Search for the cell housing the specified text and yield its (X, Y) center coordinate. 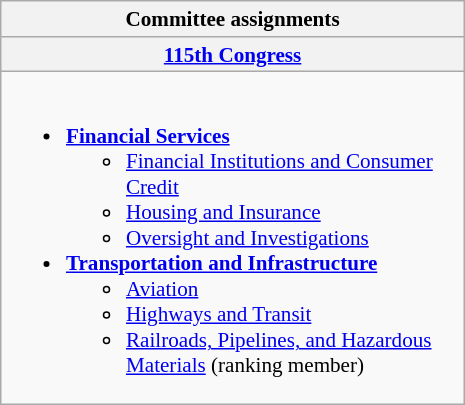
115th Congress (232, 54)
Committee assignments (232, 18)
